Identify which cell holds the provided text, then report its (x, y) central coordinate. 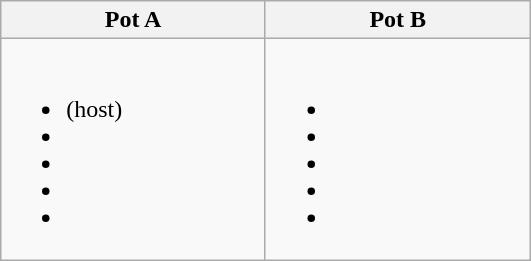
Pot B (398, 20)
Pot A (134, 20)
(host) (134, 150)
